Search for the cell housing the specified text and yield its (x, y) center coordinate. 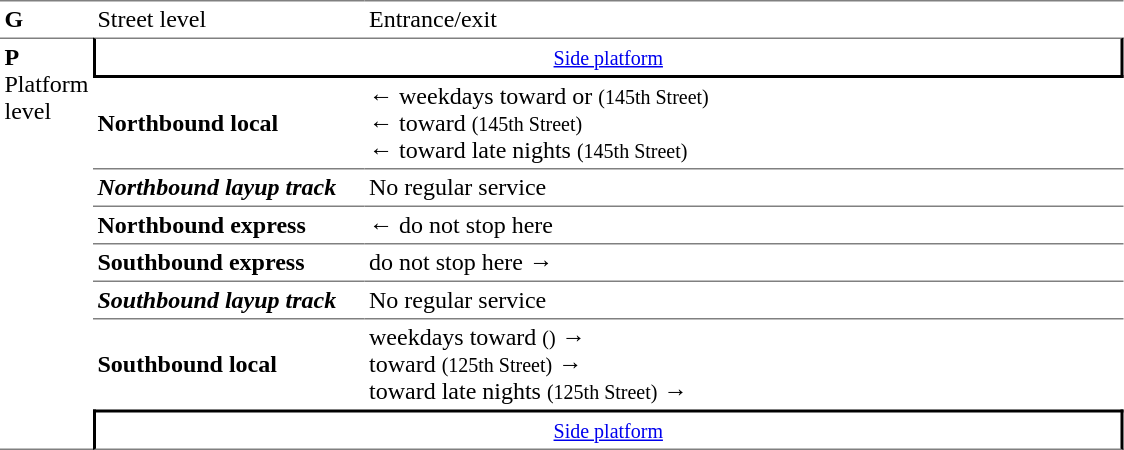
Street level (229, 19)
Northbound express (229, 226)
Southbound express (229, 263)
Entrance/exit (744, 19)
do not stop here → (744, 263)
Southbound local (229, 365)
Southbound layup track (229, 301)
Northbound layup track (229, 189)
← do not stop here (744, 226)
weekdays toward () → toward (125th Street) → toward late nights (125th Street) → (744, 365)
Northbound local (229, 124)
PPlatform level (46, 244)
← weekdays toward or (145th Street)← toward (145th Street)← toward late nights (145th Street) (744, 124)
G (46, 19)
